Identify which cell holds the provided text, then report its (x, y) central coordinate. 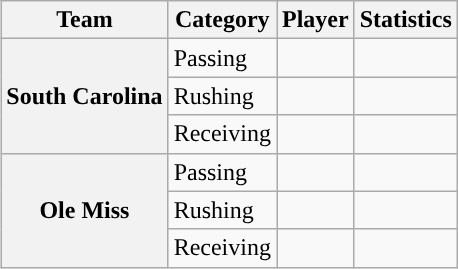
Ole Miss (84, 210)
South Carolina (84, 96)
Player (315, 20)
Category (222, 20)
Team (84, 20)
Statistics (406, 20)
